Provide the [x, y] coordinate of the cell's center where the given text is located.  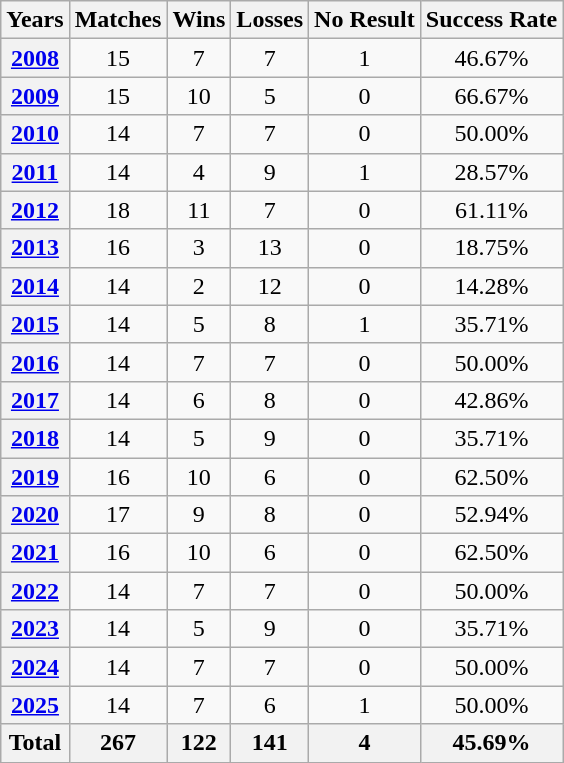
2018 [35, 438]
14.28% [491, 286]
12 [270, 286]
Years [35, 20]
122 [199, 743]
52.94% [491, 515]
45.69% [491, 743]
2019 [35, 477]
13 [270, 248]
2016 [35, 362]
17 [118, 515]
Matches [118, 20]
2009 [35, 96]
2011 [35, 172]
2015 [35, 324]
3 [199, 248]
11 [199, 210]
Total [35, 743]
2014 [35, 286]
Success Rate [491, 20]
2017 [35, 400]
267 [118, 743]
2013 [35, 248]
2023 [35, 629]
2012 [35, 210]
61.11% [491, 210]
2 [199, 286]
2020 [35, 515]
28.57% [491, 172]
2025 [35, 705]
2021 [35, 553]
Wins [199, 20]
141 [270, 743]
No Result [365, 20]
66.67% [491, 96]
18.75% [491, 248]
2008 [35, 58]
2010 [35, 134]
2022 [35, 591]
42.86% [491, 400]
Losses [270, 20]
18 [118, 210]
46.67% [491, 58]
2024 [35, 667]
